Determine the [x, y] coordinate at the center of the cell enclosing the given text.  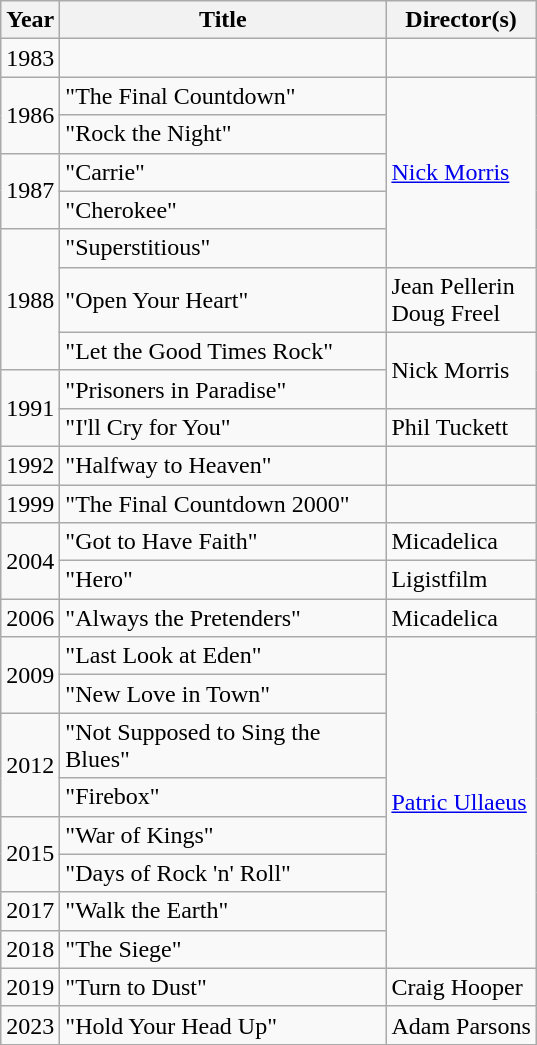
1999 [30, 503]
1992 [30, 465]
Patric Ullaeus [461, 803]
"Hold Your Head Up" [223, 1025]
"Not Supposed to Sing the Blues" [223, 746]
Ligistfilm [461, 580]
"Turn to Dust" [223, 987]
"Prisoners in Paradise" [223, 389]
2012 [30, 764]
2017 [30, 911]
Adam Parsons [461, 1025]
1987 [30, 191]
"Got to Have Faith" [223, 542]
Jean PellerinDoug Freel [461, 300]
"Rock the Night" [223, 134]
"Carrie" [223, 172]
"Open Your Heart" [223, 300]
2019 [30, 987]
2023 [30, 1025]
"Superstitious" [223, 248]
"War of Kings" [223, 835]
"Cherokee" [223, 210]
"Walk the Earth" [223, 911]
"The Siege" [223, 949]
"I'll Cry for You" [223, 427]
1983 [30, 58]
"New Love in Town" [223, 694]
1986 [30, 115]
"Firebox" [223, 797]
1991 [30, 408]
Title [223, 20]
Year [30, 20]
2018 [30, 949]
2006 [30, 618]
"Days of Rock 'n' Roll" [223, 873]
2009 [30, 675]
Director(s) [461, 20]
Phil Tuckett [461, 427]
"Always the Pretenders" [223, 618]
"The Final Countdown 2000" [223, 503]
"The Final Countdown" [223, 96]
"Let the Good Times Rock" [223, 351]
2015 [30, 854]
"Halfway to Heaven" [223, 465]
1988 [30, 300]
2004 [30, 561]
"Hero" [223, 580]
Craig Hooper [461, 987]
"Last Look at Eden" [223, 656]
